Find where the given text appears and provide that cell's center as [x, y] coordinate. 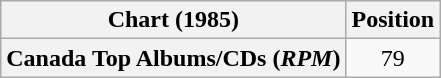
Chart (1985) [174, 20]
79 [393, 58]
Canada Top Albums/CDs (RPM) [174, 58]
Position [393, 20]
